From the cell containing the given text, extract its center point as (X, Y) coordinate. 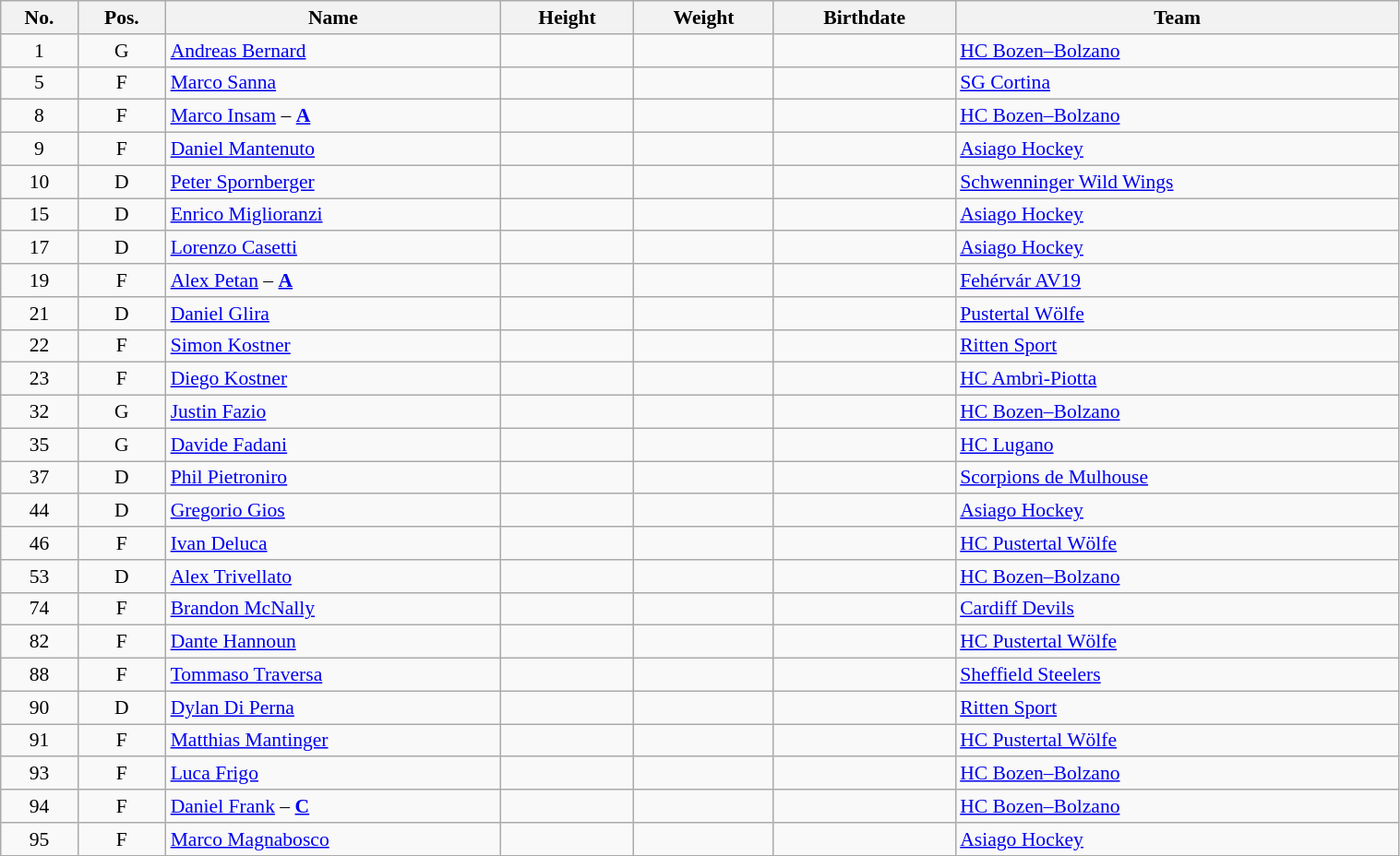
74 (39, 609)
1 (39, 51)
Ivan Deluca (334, 543)
8 (39, 116)
Height (567, 18)
Peter Spornberger (334, 182)
15 (39, 215)
Cardiff Devils (1178, 609)
Andreas Bernard (334, 51)
32 (39, 412)
Pos. (122, 18)
Gregorio Gios (334, 511)
23 (39, 379)
Pustertal Wölfe (1178, 314)
Scorpions de Mulhouse (1178, 478)
Davide Fadani (334, 445)
Simon Kostner (334, 346)
Tommaso Traversa (334, 675)
HC Ambrì-Piotta (1178, 379)
Team (1178, 18)
37 (39, 478)
Alex Trivellato (334, 577)
35 (39, 445)
46 (39, 543)
88 (39, 675)
Phil Pietroniro (334, 478)
Daniel Mantenuto (334, 149)
Marco Insam – A (334, 116)
53 (39, 577)
Daniel Glira (334, 314)
21 (39, 314)
Enrico Miglioranzi (334, 215)
Dylan Di Perna (334, 707)
17 (39, 248)
Dante Hannoun (334, 642)
10 (39, 182)
Sheffield Steelers (1178, 675)
94 (39, 806)
Daniel Frank – C (334, 806)
Fehérvár AV19 (1178, 280)
Name (334, 18)
95 (39, 839)
Lorenzo Casetti (334, 248)
93 (39, 774)
Alex Petan – A (334, 280)
44 (39, 511)
HC Lugano (1178, 445)
22 (39, 346)
91 (39, 741)
SG Cortina (1178, 83)
Brandon McNally (334, 609)
Diego Kostner (334, 379)
19 (39, 280)
No. (39, 18)
Luca Frigo (334, 774)
82 (39, 642)
90 (39, 707)
Marco Magnabosco (334, 839)
Justin Fazio (334, 412)
9 (39, 149)
Birthdate (864, 18)
Matthias Mantinger (334, 741)
Weight (704, 18)
Marco Sanna (334, 83)
5 (39, 83)
Schwenninger Wild Wings (1178, 182)
